Scan for the cell matching the given text and deliver its (x, y) coordinate at center. 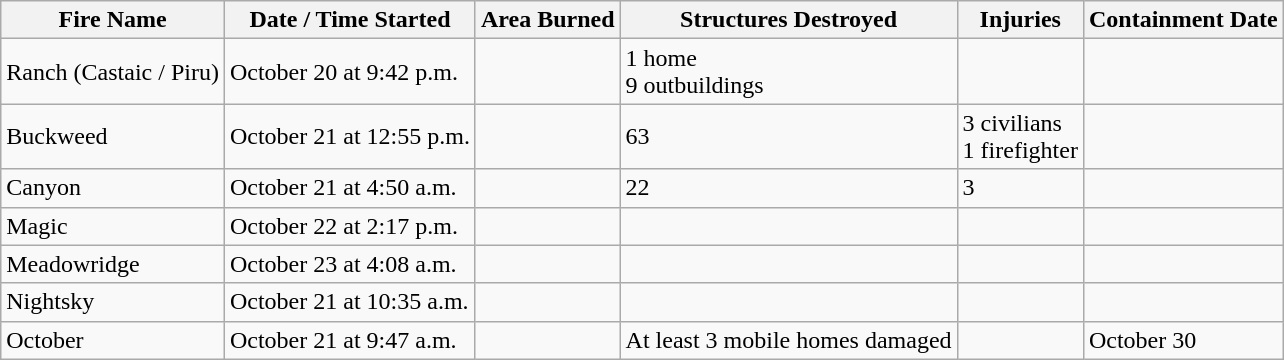
October 21 at 12:55 p.m. (350, 136)
October 21 at 10:35 a.m. (350, 302)
Containment Date (1183, 20)
63 (788, 136)
Canyon (113, 188)
At least 3 mobile homes damaged (788, 340)
1 home9 outbuildings (788, 72)
3 civilians1 firefighter (1020, 136)
October 23 at 4:08 a.m. (350, 264)
October 21 at 4:50 a.m. (350, 188)
Nightsky (113, 302)
October 21 at 9:47 a.m. (350, 340)
Date / Time Started (350, 20)
Meadowridge (113, 264)
22 (788, 188)
Magic (113, 226)
Area Burned (548, 20)
Buckweed (113, 136)
Ranch (Castaic / Piru) (113, 72)
Structures Destroyed (788, 20)
October 20 at 9:42 p.m. (350, 72)
October 30 (1183, 340)
Injuries (1020, 20)
Fire Name (113, 20)
October (113, 340)
October 22 at 2:17 p.m. (350, 226)
3 (1020, 188)
